Extract the (X, Y) coordinate from the center of the cell holding the provided text.  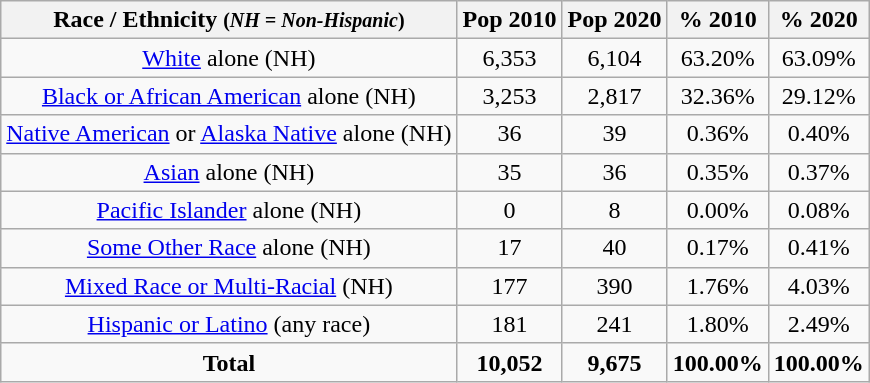
6,104 (614, 58)
3,253 (510, 96)
2,817 (614, 96)
40 (614, 248)
39 (614, 134)
6,353 (510, 58)
181 (510, 324)
Race / Ethnicity (NH = Non-Hispanic) (229, 20)
Mixed Race or Multi-Racial (NH) (229, 286)
Black or African American alone (NH) (229, 96)
0.40% (818, 134)
63.09% (818, 58)
Asian alone (NH) (229, 172)
0.00% (718, 210)
% 2010 (718, 20)
2.49% (818, 324)
Pacific Islander alone (NH) (229, 210)
29.12% (818, 96)
1.80% (718, 324)
9,675 (614, 362)
0.37% (818, 172)
4.03% (818, 286)
0.17% (718, 248)
Pop 2020 (614, 20)
0.36% (718, 134)
63.20% (718, 58)
390 (614, 286)
10,052 (510, 362)
0.08% (818, 210)
Native American or Alaska Native alone (NH) (229, 134)
17 (510, 248)
1.76% (718, 286)
Some Other Race alone (NH) (229, 248)
32.36% (718, 96)
Pop 2010 (510, 20)
0.41% (818, 248)
Hispanic or Latino (any race) (229, 324)
0 (510, 210)
0.35% (718, 172)
White alone (NH) (229, 58)
8 (614, 210)
177 (510, 286)
35 (510, 172)
241 (614, 324)
Total (229, 362)
% 2020 (818, 20)
